Find where the given text appears and provide that cell's center as [x, y] coordinate. 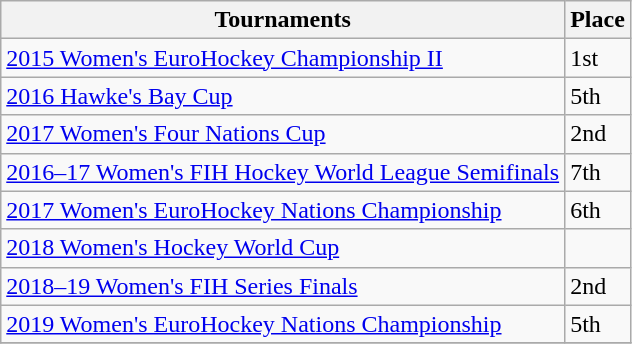
2018–19 Women's FIH Series Finals [283, 286]
2018 Women's Hockey World Cup [283, 248]
2017 Women's EuroHockey Nations Championship [283, 210]
6th [598, 210]
Tournaments [283, 20]
2016 Hawke's Bay Cup [283, 96]
2017 Women's Four Nations Cup [283, 134]
1st [598, 58]
Place [598, 20]
7th [598, 172]
2016–17 Women's FIH Hockey World League Semifinals [283, 172]
2019 Women's EuroHockey Nations Championship [283, 324]
2015 Women's EuroHockey Championship II [283, 58]
